Output the (X, Y) coordinate of the center of the cell containing the given text.  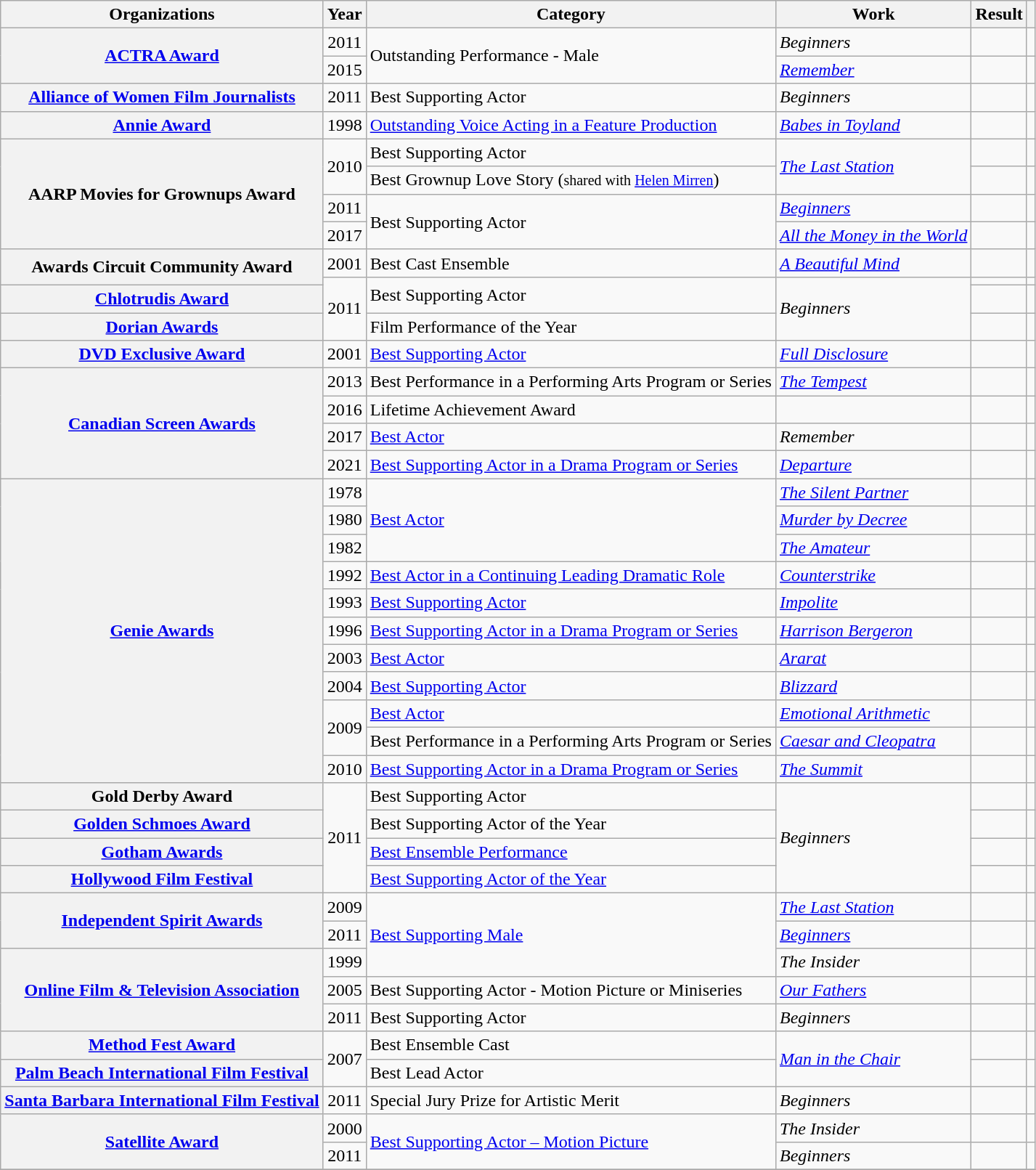
Gold Derby Award (162, 797)
Chlotrudis Award (162, 298)
Dorian Awards (162, 326)
Awards Circuit Community Award (162, 267)
Category (571, 15)
Canadian Screen Awards (162, 423)
Counterstrike (873, 575)
Annie Award (162, 125)
Outstanding Performance - Male (571, 56)
Best Cast Ensemble (571, 263)
All the Money in the World (873, 235)
2021 (344, 465)
Lifetime Achievement Award (571, 410)
The Tempest (873, 382)
Best Ensemble Cast (571, 1045)
2013 (344, 382)
Gotham Awards (162, 852)
Best Supporting Actor – Motion Picture (571, 1142)
Best Actor in a Continuing Leading Dramatic Role (571, 575)
2004 (344, 686)
Best Lead Actor (571, 1073)
1999 (344, 962)
Emotional Arithmetic (873, 713)
Ararat (873, 658)
Organizations (162, 15)
2000 (344, 1128)
2005 (344, 990)
Hollywood Film Festival (162, 879)
1978 (344, 492)
Film Performance of the Year (571, 326)
Work (873, 15)
Alliance of Women Film Journalists (162, 97)
Year (344, 15)
Impolite (873, 603)
1980 (344, 520)
Harrison Bergeron (873, 630)
2015 (344, 70)
Blizzard (873, 686)
Best Grownup Love Story (shared with Helen Mirren) (571, 180)
Best Ensemble Performance (571, 852)
DVD Exclusive Award (162, 354)
Golden Schmoes Award (162, 824)
Murder by Decree (873, 520)
Genie Awards (162, 630)
Method Fest Award (162, 1045)
Result (999, 15)
Palm Beach International Film Festival (162, 1073)
1996 (344, 630)
Best Supporting Actor - Motion Picture or Miniseries (571, 990)
Special Jury Prize for Artistic Merit (571, 1100)
Best Supporting Male (571, 935)
Departure (873, 465)
AARP Movies for Grownups Award (162, 194)
Outstanding Voice Acting in a Feature Production (571, 125)
1992 (344, 575)
The Summit (873, 769)
1993 (344, 603)
2007 (344, 1059)
Man in the Chair (873, 1059)
The Silent Partner (873, 492)
Babes in Toyland (873, 125)
Satellite Award (162, 1142)
1982 (344, 548)
1998 (344, 125)
Independent Spirit Awards (162, 921)
2003 (344, 658)
Online Film & Television Association (162, 990)
ACTRA Award (162, 56)
Santa Barbara International Film Festival (162, 1100)
2016 (344, 410)
Our Fathers (873, 990)
The Amateur (873, 548)
Caesar and Cleopatra (873, 741)
A Beautiful Mind (873, 263)
Full Disclosure (873, 354)
